Scan for the cell matching the given text and deliver its (X, Y) coordinate at center. 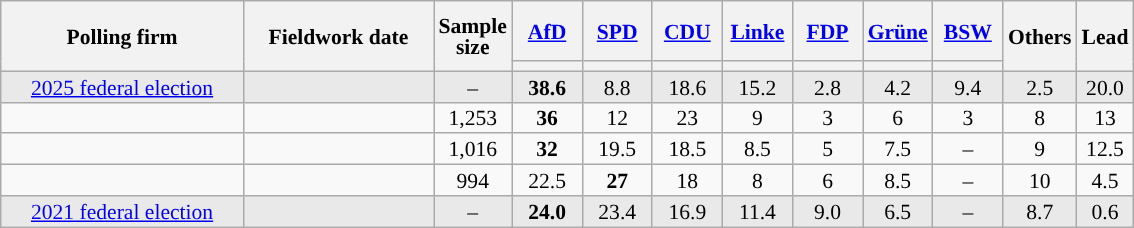
Linke (757, 31)
Lead (1106, 36)
36 (547, 118)
15.2 (757, 86)
AfD (547, 31)
1,016 (473, 150)
16.9 (687, 212)
32 (547, 150)
12 (617, 118)
2.5 (1040, 86)
Grüne (898, 31)
1,253 (473, 118)
19.5 (617, 150)
18.5 (687, 150)
2025 federal election (122, 86)
22.5 (547, 180)
12.5 (1106, 150)
SPD (617, 31)
4.2 (898, 86)
7.5 (898, 150)
13 (1106, 118)
38.6 (547, 86)
Polling firm (122, 36)
8.7 (1040, 212)
FDP (827, 31)
Others (1040, 36)
2.8 (827, 86)
10 (1040, 180)
18 (687, 180)
27 (617, 180)
4.5 (1106, 180)
994 (473, 180)
6.5 (898, 212)
24.0 (547, 212)
23.4 (617, 212)
5 (827, 150)
Fieldwork date (338, 36)
20.0 (1106, 86)
11.4 (757, 212)
23 (687, 118)
0.6 (1106, 212)
9.4 (968, 86)
BSW (968, 31)
2021 federal election (122, 212)
8.8 (617, 86)
18.6 (687, 86)
9.0 (827, 212)
Samplesize (473, 36)
CDU (687, 31)
